Identify which cell holds the provided text, then report its [x, y] central coordinate. 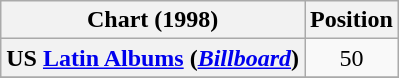
50 [352, 58]
Position [352, 20]
Chart (1998) [153, 20]
US Latin Albums (Billboard) [153, 58]
